Find where the given text appears and provide that cell's center as [X, Y] coordinate. 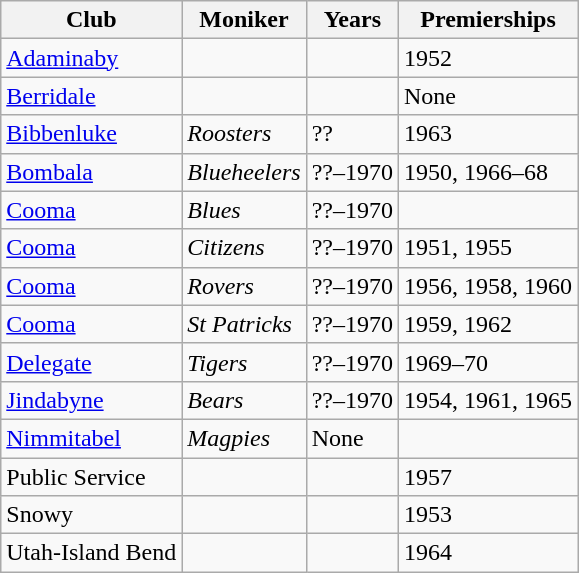
Years [352, 20]
Tigers [244, 362]
Adaminaby [92, 58]
Blues [244, 210]
Club [92, 20]
Premierships [488, 20]
1954, 1961, 1965 [488, 400]
Rovers [244, 286]
Delegate [92, 362]
Utah-Island Bend [92, 553]
?? [352, 134]
1950, 1966–68 [488, 172]
Roosters [244, 134]
St Patricks [244, 324]
1953 [488, 515]
Blueheelers [244, 172]
1952 [488, 58]
1969–70 [488, 362]
1957 [488, 477]
Public Service [92, 477]
1964 [488, 553]
Bears [244, 400]
Jindabyne [92, 400]
Nimmitabel [92, 438]
Moniker [244, 20]
Magpies [244, 438]
1956, 1958, 1960 [488, 286]
1951, 1955 [488, 248]
Snowy [92, 515]
1959, 1962 [488, 324]
Citizens [244, 248]
Bibbenluke [92, 134]
Bombala [92, 172]
1963 [488, 134]
Berridale [92, 96]
